Extract the [x, y] coordinate from the center of the cell holding the provided text.  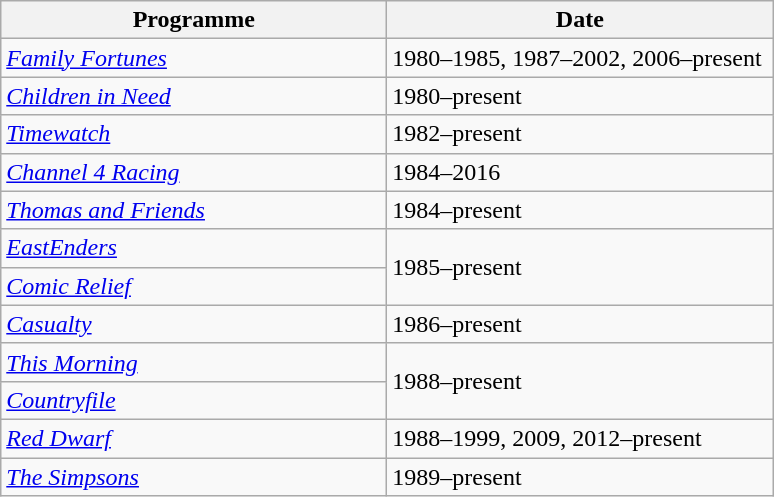
Date [580, 20]
Timewatch [194, 134]
Red Dwarf [194, 438]
1980–1985, 1987–2002, 2006–present [580, 58]
Casualty [194, 324]
This Morning [194, 362]
Channel 4 Racing [194, 172]
Children in Need [194, 96]
1984–present [580, 210]
Countryfile [194, 400]
1986–present [580, 324]
1982–present [580, 134]
1988–present [580, 381]
1988–1999, 2009, 2012–present [580, 438]
The Simpsons [194, 477]
Thomas and Friends [194, 210]
1989–present [580, 477]
1985–present [580, 267]
1980–present [580, 96]
Comic Relief [194, 286]
Family Fortunes [194, 58]
Programme [194, 20]
1984–2016 [580, 172]
EastEnders [194, 248]
